Scan for the cell matching the given text and deliver its (X, Y) coordinate at center. 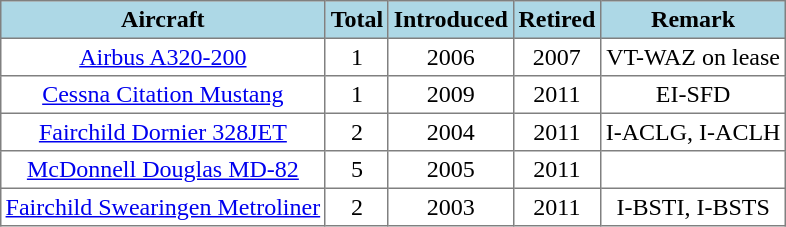
EI-SFD (694, 95)
McDonnell Douglas MD-82 (162, 170)
Total (356, 20)
I-BSTI, I-BSTS (694, 207)
Fairchild Swearingen Metroliner (162, 207)
2005 (450, 170)
5 (356, 170)
2007 (556, 57)
2009 (450, 95)
Airbus A320-200 (162, 57)
2006 (450, 57)
Fairchild Dornier 328JET (162, 132)
Cessna Citation Mustang (162, 95)
Aircraft (162, 20)
Introduced (450, 20)
Remark (694, 20)
Retired (556, 20)
I-ACLG, I-ACLH (694, 132)
2003 (450, 207)
2004 (450, 132)
VT-WAZ on lease (694, 57)
